From the cell containing the given text, extract its center point as (X, Y) coordinate. 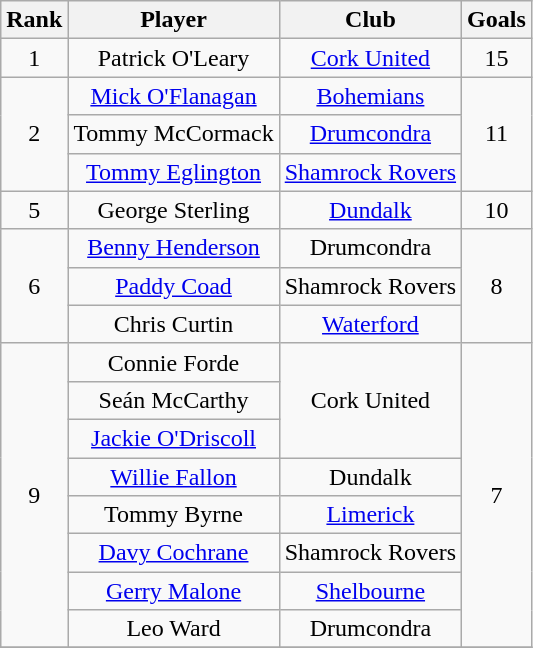
Seán McCarthy (174, 400)
11 (497, 134)
George Sterling (174, 210)
Bohemians (370, 96)
6 (34, 286)
Waterford (370, 324)
Player (174, 20)
Willie Fallon (174, 477)
Jackie O'Driscoll (174, 438)
Gerry Malone (174, 591)
Club (370, 20)
Paddy Coad (174, 286)
7 (497, 495)
Davy Cochrane (174, 553)
Rank (34, 20)
Tommy Eglington (174, 172)
Mick O'Flanagan (174, 96)
Leo Ward (174, 629)
Tommy McCormack (174, 134)
2 (34, 134)
5 (34, 210)
Chris Curtin (174, 324)
Goals (497, 20)
Tommy Byrne (174, 515)
Limerick (370, 515)
Benny Henderson (174, 248)
15 (497, 58)
8 (497, 286)
Shelbourne (370, 591)
Connie Forde (174, 362)
9 (34, 495)
10 (497, 210)
1 (34, 58)
Patrick O'Leary (174, 58)
